Scan for the cell matching the given text and deliver its (X, Y) coordinate at center. 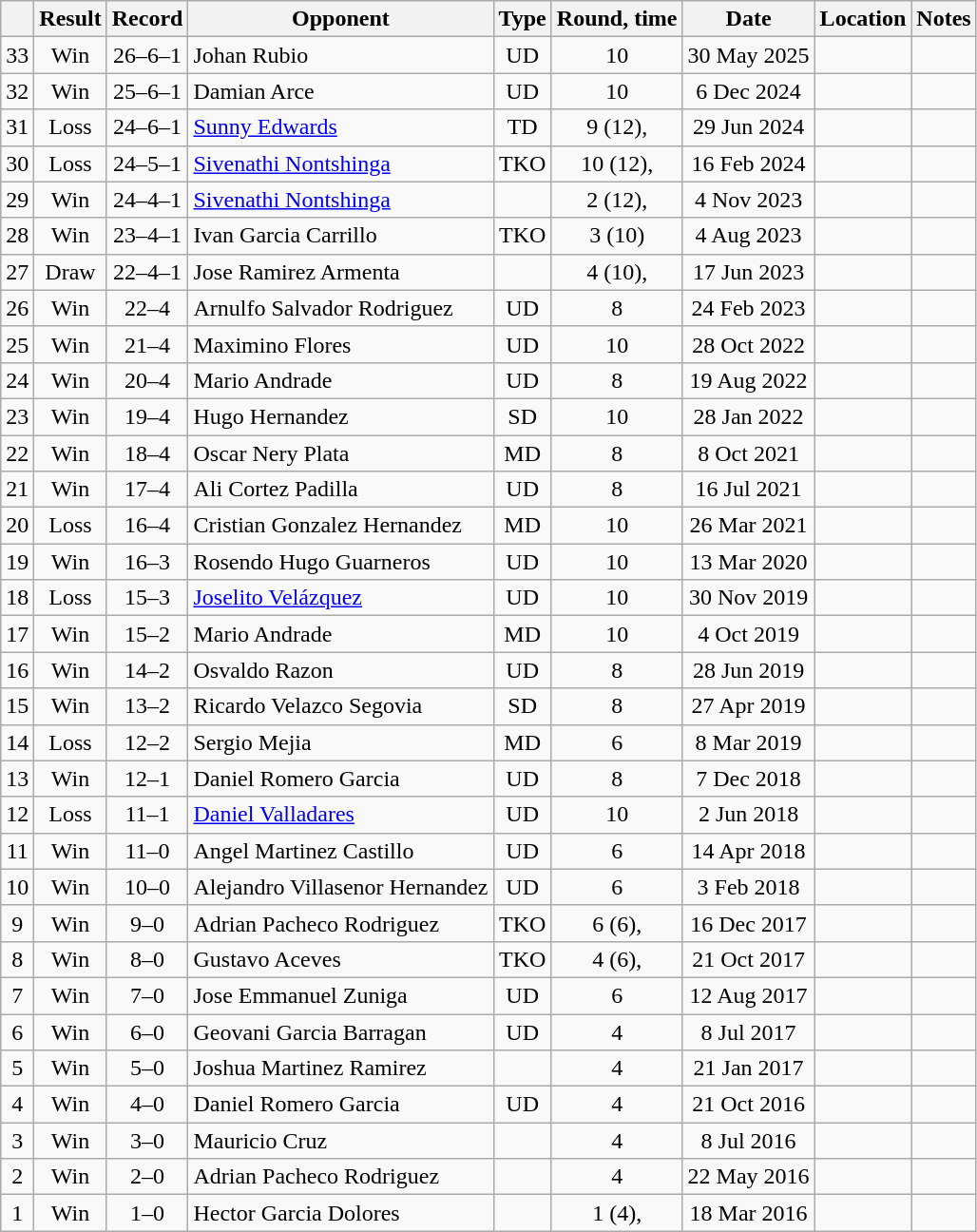
19 Aug 2022 (749, 380)
6 Dec 2024 (749, 91)
16 Dec 2017 (749, 923)
9 (17, 923)
14–2 (147, 670)
31 (17, 127)
1 (17, 1213)
Damian Arce (340, 91)
16–4 (147, 526)
Jose Ramirez Armenta (340, 272)
Osvaldo Razon (340, 670)
Geovani Garcia Barragan (340, 1031)
21–4 (147, 344)
4 Oct 2019 (749, 634)
13–2 (147, 706)
10 (12), (617, 164)
16 (17, 670)
16 Feb 2024 (749, 164)
22–4–1 (147, 272)
12 (17, 815)
2 Jun 2018 (749, 815)
26–6–1 (147, 55)
8 Mar 2019 (749, 742)
2–0 (147, 1177)
5 (17, 1068)
13 (17, 779)
12 Aug 2017 (749, 995)
Rosendo Hugo Guarneros (340, 562)
25–6–1 (147, 91)
19 (17, 562)
8 Jul 2016 (749, 1141)
7–0 (147, 995)
7 (17, 995)
23–4–1 (147, 236)
Sergio Mejia (340, 742)
Location (863, 19)
8–0 (147, 959)
23 (17, 416)
2 (17, 1177)
19–4 (147, 416)
30 Nov 2019 (749, 598)
Joselito Velázquez (340, 598)
Oscar Nery Plata (340, 453)
Cristian Gonzalez Hernandez (340, 526)
28 Jan 2022 (749, 416)
30 (17, 164)
7 Dec 2018 (749, 779)
Ivan Garcia Carrillo (340, 236)
Opponent (340, 19)
15 (17, 706)
11–0 (147, 851)
TD (523, 127)
5–0 (147, 1068)
16–3 (147, 562)
6 (6), (617, 923)
24 Feb 2023 (749, 308)
10–0 (147, 887)
24–4–1 (147, 200)
28 (17, 236)
4 Nov 2023 (749, 200)
Joshua Martinez Ramirez (340, 1068)
Jose Emmanuel Zuniga (340, 995)
6–0 (147, 1031)
8 Oct 2021 (749, 453)
Ali Cortez Padilla (340, 490)
15–2 (147, 634)
29 (17, 200)
9–0 (147, 923)
Round, time (617, 19)
17 (17, 634)
13 Mar 2020 (749, 562)
Mauricio Cruz (340, 1141)
22 (17, 453)
24–5–1 (147, 164)
Hector Garcia Dolores (340, 1213)
30 May 2025 (749, 55)
28 Jun 2019 (749, 670)
Alejandro Villasenor Hernandez (340, 887)
22–4 (147, 308)
20 (17, 526)
14 Apr 2018 (749, 851)
11 (17, 851)
27 Apr 2019 (749, 706)
Ricardo Velazco Segovia (340, 706)
26 Mar 2021 (749, 526)
18–4 (147, 453)
Date (749, 19)
3 Feb 2018 (749, 887)
Notes (944, 19)
Maximino Flores (340, 344)
4–0 (147, 1105)
1–0 (147, 1213)
Sunny Edwards (340, 127)
28 Oct 2022 (749, 344)
26 (17, 308)
4 (10), (617, 272)
9 (12), (617, 127)
Record (147, 19)
14 (17, 742)
Angel Martinez Castillo (340, 851)
3 (17, 1141)
3 (10) (617, 236)
21 Oct 2017 (749, 959)
2 (12), (617, 200)
17–4 (147, 490)
Daniel Valladares (340, 815)
17 Jun 2023 (749, 272)
24–6–1 (147, 127)
12–2 (147, 742)
Result (70, 19)
Draw (70, 272)
8 Jul 2017 (749, 1031)
Johan Rubio (340, 55)
15–3 (147, 598)
Type (523, 19)
16 Jul 2021 (749, 490)
33 (17, 55)
18 (17, 598)
18 Mar 2016 (749, 1213)
25 (17, 344)
Arnulfo Salvador Rodriguez (340, 308)
22 May 2016 (749, 1177)
3–0 (147, 1141)
12–1 (147, 779)
Gustavo Aceves (340, 959)
4 (6), (617, 959)
24 (17, 380)
Hugo Hernandez (340, 416)
27 (17, 272)
21 Oct 2016 (749, 1105)
11–1 (147, 815)
21 (17, 490)
29 Jun 2024 (749, 127)
32 (17, 91)
21 Jan 2017 (749, 1068)
1 (4), (617, 1213)
4 Aug 2023 (749, 236)
20–4 (147, 380)
